Extract the [X, Y] coordinate from the center of the cell holding the provided text.  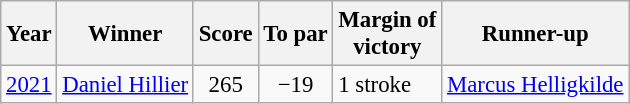
Runner-up [536, 34]
Margin ofvictory [388, 34]
1 stroke [388, 85]
−19 [296, 85]
Year [29, 34]
2021 [29, 85]
Winner [125, 34]
265 [226, 85]
Marcus Helligkilde [536, 85]
Daniel Hillier [125, 85]
To par [296, 34]
Score [226, 34]
